Return [X, Y] of the center of cell containing provided text 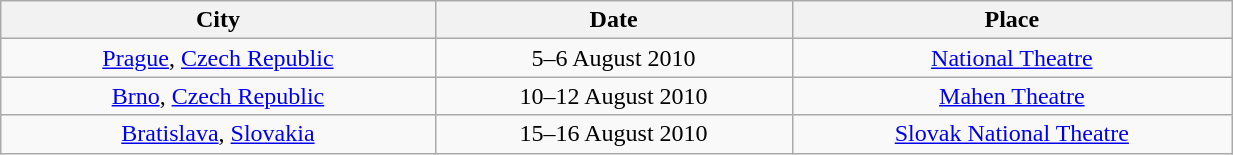
Date [614, 20]
National Theatre [1012, 58]
15–16 August 2010 [614, 134]
Place [1012, 20]
5–6 August 2010 [614, 58]
Brno, Czech Republic [218, 96]
Bratislava, Slovakia [218, 134]
10–12 August 2010 [614, 96]
Prague, Czech Republic [218, 58]
Mahen Theatre [1012, 96]
City [218, 20]
Slovak National Theatre [1012, 134]
